Output the (x, y) coordinate of the center of the cell containing the given text.  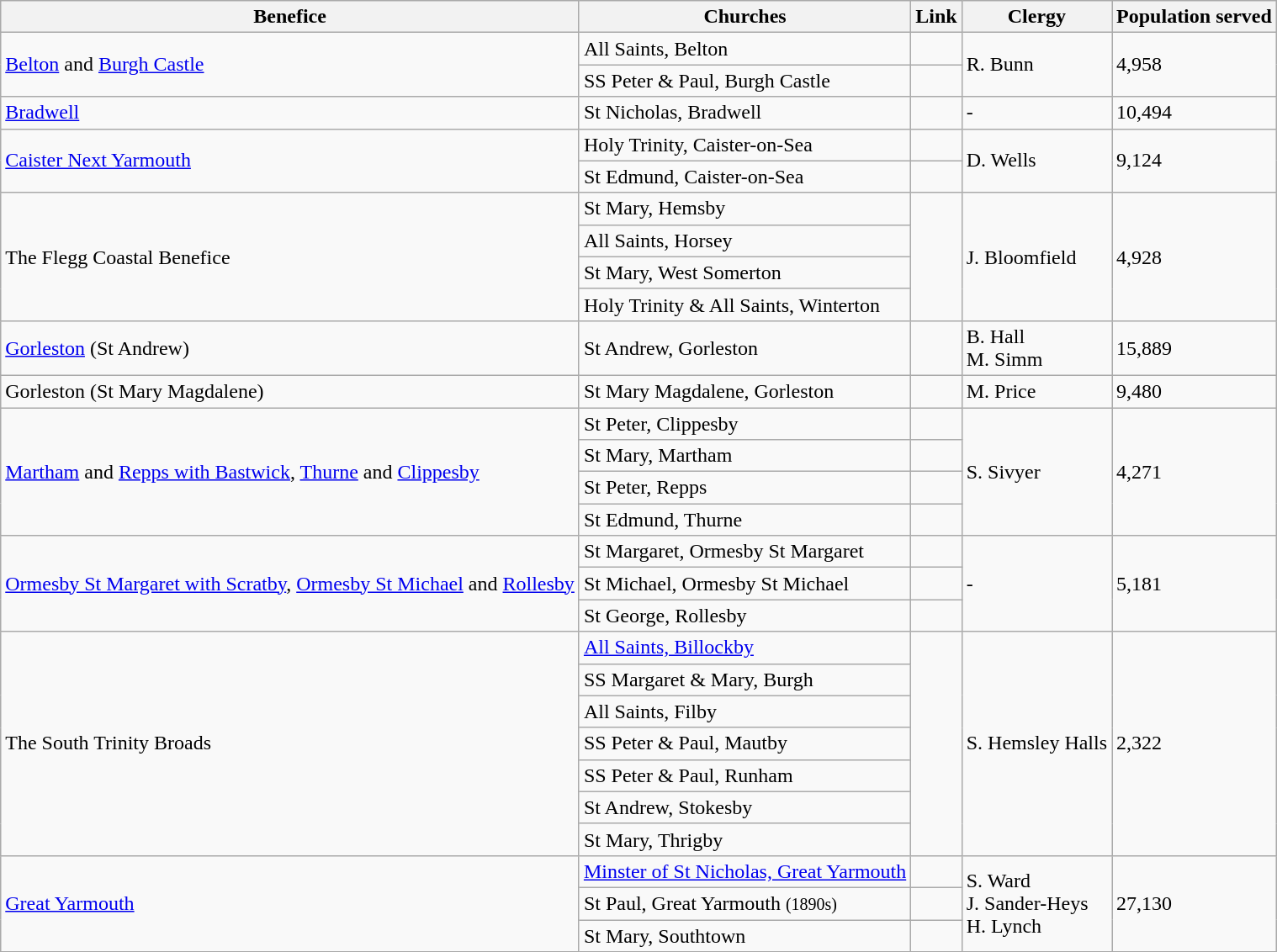
Gorleston (St Andrew) (290, 348)
All Saints, Filby (744, 711)
S. Sivyer (1036, 471)
St Mary Magdalene, Gorleston (744, 391)
St Mary, Hemsby (744, 209)
All Saints, Belton (744, 49)
St Paul, Great Yarmouth (1890s) (744, 903)
Gorleston (St Mary Magdalene) (290, 391)
Ormesby St Margaret with Scratby, Ormesby St Michael and Rollesby (290, 584)
St Michael, Ormesby St Michael (744, 584)
R. Bunn (1036, 65)
15,889 (1195, 348)
St George, Rollesby (744, 616)
St Peter, Clippesby (744, 423)
St Mary, Martham (744, 456)
Holy Trinity, Caister-on-Sea (744, 145)
SS Peter & Paul, Runham (744, 775)
St Nicholas, Bradwell (744, 113)
S. WardJ. Sander-HeysH. Lynch (1036, 903)
Martham and Repps with Bastwick, Thurne and Clippesby (290, 471)
St Andrew, Stokesby (744, 807)
Belton and Burgh Castle (290, 65)
M. Price (1036, 391)
S. Hemsley Halls (1036, 743)
5,181 (1195, 584)
SS Peter & Paul, Burgh Castle (744, 81)
The Flegg Coastal Benefice (290, 257)
10,494 (1195, 113)
9,480 (1195, 391)
Population served (1195, 17)
Caister Next Yarmouth (290, 161)
2,322 (1195, 743)
The South Trinity Broads (290, 743)
St Mary, Southtown (744, 936)
St Peter, Repps (744, 488)
St Margaret, Ormesby St Margaret (744, 552)
4,958 (1195, 65)
SS Peter & Paul, Mautby (744, 743)
St Andrew, Gorleston (744, 348)
Clergy (1036, 17)
4,271 (1195, 471)
St Mary, West Somerton (744, 272)
J. Bloomfield (1036, 257)
27,130 (1195, 903)
Bradwell (290, 113)
St Edmund, Caister-on-Sea (744, 177)
St Edmund, Thurne (744, 520)
Benefice (290, 17)
Link (936, 17)
St Mary, Thrigby (744, 839)
B. HallM. Simm (1036, 348)
All Saints, Horsey (744, 241)
Great Yarmouth (290, 903)
Holy Trinity & All Saints, Winterton (744, 304)
SS Margaret & Mary, Burgh (744, 680)
D. Wells (1036, 161)
4,928 (1195, 257)
9,124 (1195, 161)
Churches (744, 17)
Minster of St Nicholas, Great Yarmouth (744, 871)
All Saints, Billockby (744, 648)
